Return the [X, Y] coordinate for the center point of the cell that contains the specified text.  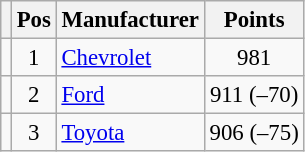
Chevrolet [130, 58]
Manufacturer [130, 20]
Pos [34, 20]
Ford [130, 95]
981 [254, 58]
Points [254, 20]
Toyota [130, 133]
911 (–70) [254, 95]
1 [34, 58]
906 (–75) [254, 133]
2 [34, 95]
3 [34, 133]
